Return the [x, y] coordinate for the center point of the cell that contains the specified text.  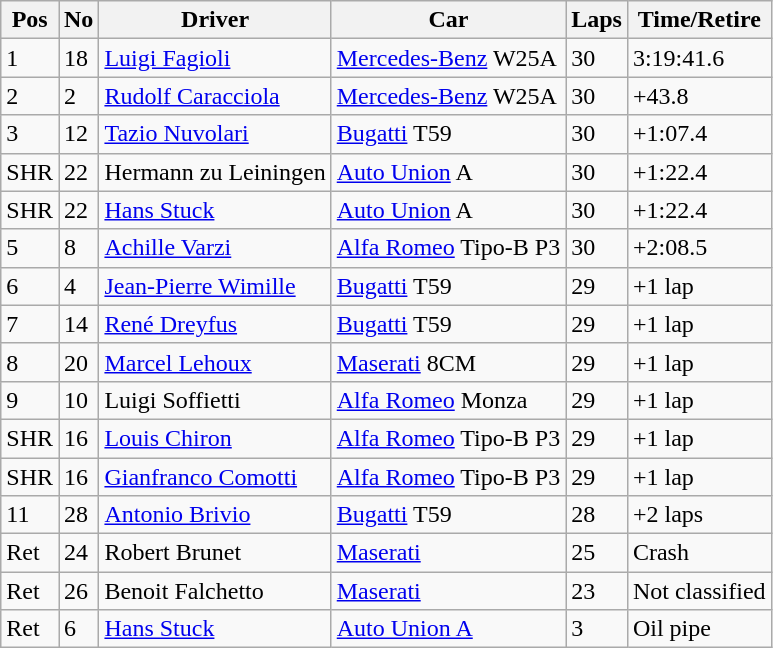
Louis Chiron [215, 438]
Maserati 8CM [448, 362]
Driver [215, 20]
25 [597, 553]
Gianfranco Comotti [215, 477]
Crash [699, 553]
Achille Varzi [215, 248]
Oil pipe [699, 629]
9 [30, 400]
+1:07.4 [699, 134]
Luigi Soffietti [215, 400]
24 [78, 553]
No [78, 20]
5 [30, 248]
René Dreyfus [215, 324]
Marcel Lehoux [215, 362]
Hermann zu Leiningen [215, 172]
Luigi Fagioli [215, 58]
Car [448, 20]
23 [597, 591]
1 [30, 58]
11 [30, 515]
Tazio Nuvolari [215, 134]
20 [78, 362]
Pos [30, 20]
3:19:41.6 [699, 58]
18 [78, 58]
Time/Retire [699, 20]
Not classified [699, 591]
Jean-Pierre Wimille [215, 286]
Rudolf Caracciola [215, 96]
Benoit Falchetto [215, 591]
+2:08.5 [699, 248]
10 [78, 400]
7 [30, 324]
Laps [597, 20]
4 [78, 286]
+43.8 [699, 96]
+2 laps [699, 515]
26 [78, 591]
14 [78, 324]
Alfa Romeo Monza [448, 400]
Antonio Brivio [215, 515]
12 [78, 134]
Robert Brunet [215, 553]
